Output the [X, Y] coordinate of the center of the cell containing the given text.  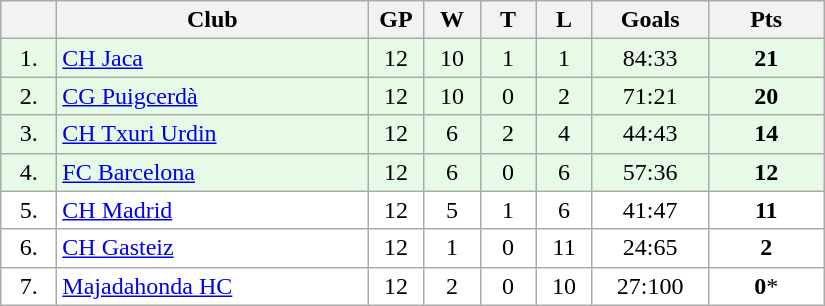
Pts [766, 20]
Goals [650, 20]
GP [396, 20]
0* [766, 286]
CH Txuri Urdin [212, 134]
20 [766, 96]
Club [212, 20]
CH Jaca [212, 58]
CG Puigcerdà [212, 96]
44:43 [650, 134]
4 [564, 134]
1. [29, 58]
CH Madrid [212, 210]
6. [29, 248]
FC Barcelona [212, 172]
41:47 [650, 210]
4. [29, 172]
84:33 [650, 58]
5 [452, 210]
24:65 [650, 248]
2. [29, 96]
27:100 [650, 286]
3. [29, 134]
14 [766, 134]
T [508, 20]
7. [29, 286]
5. [29, 210]
CH Gasteiz [212, 248]
W [452, 20]
L [564, 20]
Majadahonda HC [212, 286]
71:21 [650, 96]
21 [766, 58]
57:36 [650, 172]
